Output the (X, Y) coordinate of the center of the cell containing the given text.  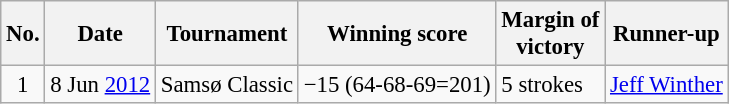
5 strokes (550, 85)
Jeff Winther (666, 85)
8 Jun 2012 (100, 85)
−15 (64-68-69=201) (397, 85)
Winning score (397, 34)
No. (23, 34)
Runner-up (666, 34)
Margin ofvictory (550, 34)
Samsø Classic (226, 85)
Tournament (226, 34)
1 (23, 85)
Date (100, 34)
